Detect which cell encompasses the target text, then output its [X, Y] center coordinate. 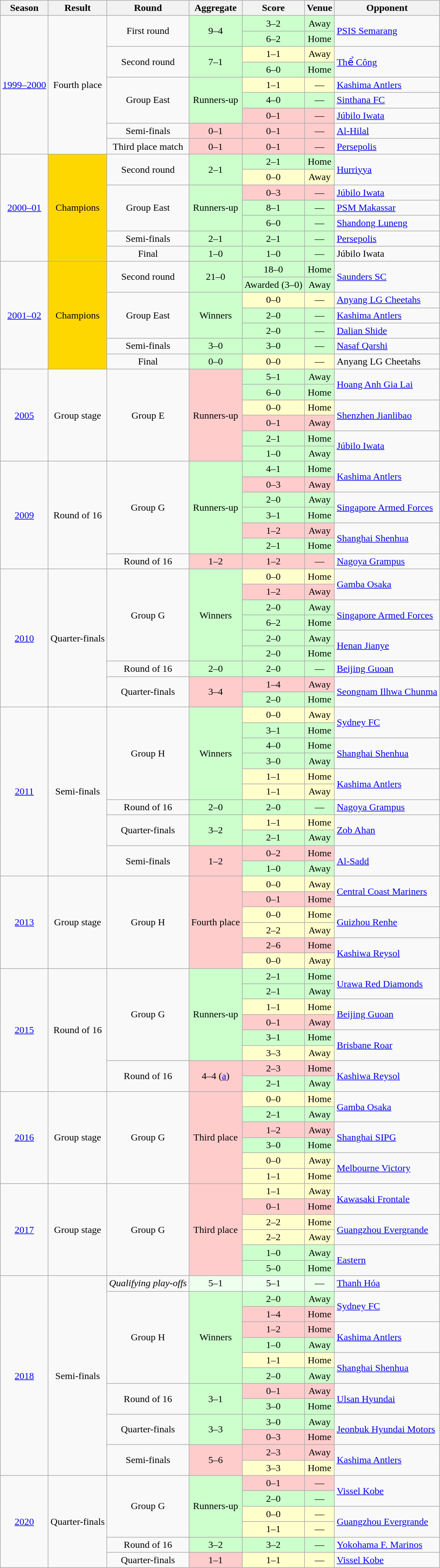
Dalian Shide [387, 331]
Group E [148, 415]
9–4 [216, 31]
2013 [24, 922]
Sinthana FC [387, 100]
2005 [24, 415]
Saunders SC [387, 277]
Hurriyya [387, 169]
2011 [24, 792]
Score [273, 8]
Round [148, 8]
2001–02 [24, 315]
Awarded (3–0) [273, 285]
18–0 [273, 269]
Al-Sadd [387, 861]
Ulsan Hyundai [387, 1398]
Brisbane Roar [387, 1045]
Opponent [387, 8]
5–0 [273, 1268]
2009 [24, 515]
5–6 [216, 1460]
Thể Công [387, 62]
Shenzhen Jianlibao [387, 415]
21–0 [216, 277]
PSM Makassar [387, 208]
Season [24, 8]
8–1 [273, 208]
Nasaf Qarshi [387, 346]
Guizhou Renhe [387, 922]
First round [148, 31]
Aggregate [216, 8]
Kawasaki Frontale [387, 1199]
Qualifying play-offs [148, 1283]
Third place match [148, 146]
Jeonbuk Hyundai Motors [387, 1429]
Seongnam Ilhwa Chunma [387, 692]
2015 [24, 1030]
0–2 [273, 853]
3–4 [216, 692]
Result [77, 8]
2018 [24, 1376]
Urawa Red Diamonds [387, 984]
2016 [24, 1137]
Al-Hilal [387, 131]
2000–01 [24, 208]
Yokohama F. Marinos [387, 1545]
Henan Jianye [387, 646]
Shanghai SIPG [387, 1137]
2–6 [273, 945]
1999–2000 [24, 85]
Melbourne Victory [387, 1168]
Eastern [387, 1260]
Zob Ahan [387, 830]
Hoang Anh Gia Lai [387, 384]
4–1 [273, 469]
2010 [24, 638]
Shandong Luneng [387, 223]
PSIS Semarang [387, 31]
4–4 (a) [216, 1076]
Thanh Hóa [387, 1283]
Venue [319, 8]
2020 [24, 1522]
7–1 [216, 62]
2017 [24, 1230]
Central Coast Mariners [387, 891]
